Pinpoint the cell where the given text exists, returning its [X, Y] midpoint coordinate. 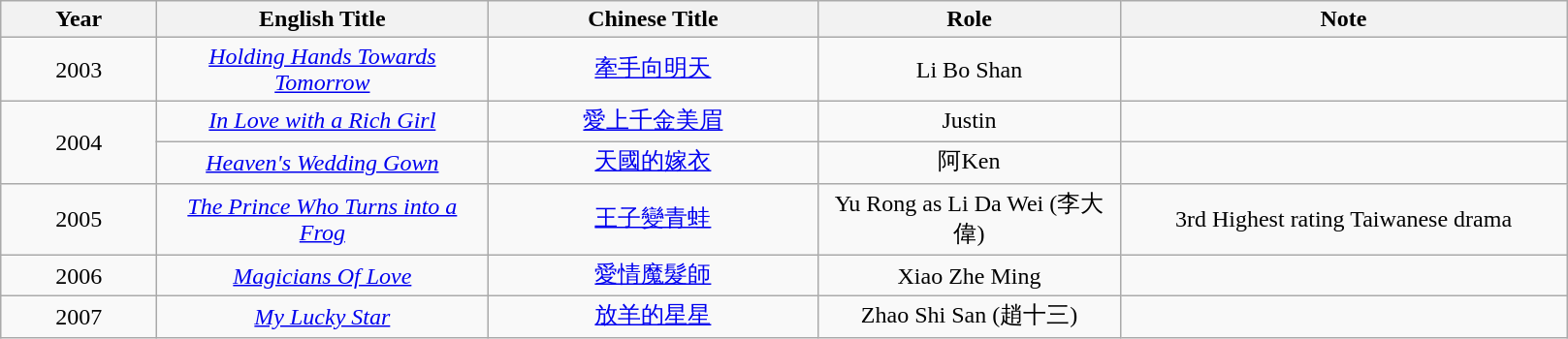
Holding Hands Towards Tomorrow [322, 70]
Chinese Title [654, 19]
Note [1344, 19]
Li Bo Shan [970, 70]
王子變青蛙 [654, 219]
愛上千金美眉 [654, 122]
2003 [80, 70]
愛情魔髮師 [654, 275]
Justin [970, 122]
3rd Highest rating Taiwanese drama [1344, 219]
阿Ken [970, 163]
The Prince Who Turns into a Frog [322, 219]
My Lucky Star [322, 318]
放羊的星星 [654, 318]
2007 [80, 318]
English Title [322, 19]
Role [970, 19]
天國的嫁衣 [654, 163]
Xiao Zhe Ming [970, 275]
Zhao Shi San (趙十三) [970, 318]
Year [80, 19]
Magicians Of Love [322, 275]
2004 [80, 141]
Heaven's Wedding Gown [322, 163]
In Love with a Rich Girl [322, 122]
2006 [80, 275]
2005 [80, 219]
牽手向明天 [654, 70]
Yu Rong as Li Da Wei (李大偉) [970, 219]
